For the text-containing cell, return its midpoint in (X, Y) coordinate format. 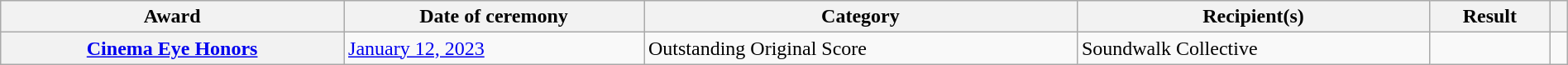
Recipient(s) (1253, 17)
Award (172, 17)
Date of ceremony (495, 17)
Category (860, 17)
Outstanding Original Score (860, 48)
Result (1490, 17)
Cinema Eye Honors (172, 48)
Soundwalk Collective (1253, 48)
January 12, 2023 (495, 48)
